Determine the (x, y) coordinate at the center of the cell enclosing the given text.  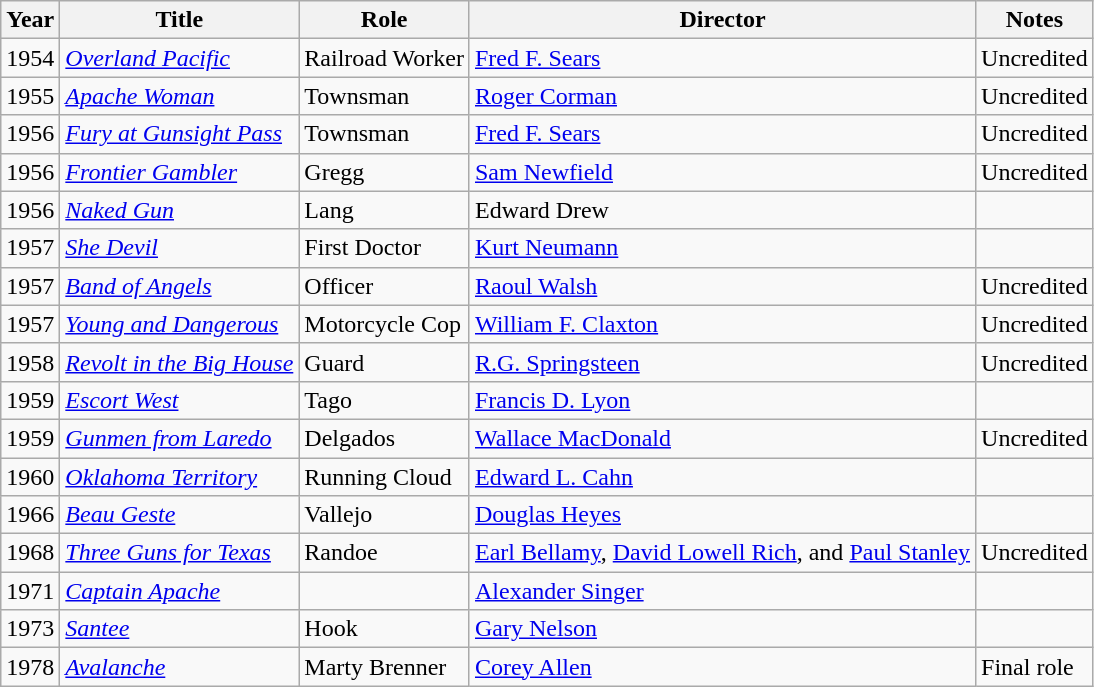
William F. Claxton (722, 324)
Captain Apache (180, 591)
1960 (30, 477)
Band of Angels (180, 286)
Earl Bellamy, David Lowell Rich, and Paul Stanley (722, 553)
Alexander Singer (722, 591)
Randoe (384, 553)
Santee (180, 629)
Beau Geste (180, 515)
1973 (30, 629)
Director (722, 20)
Notes (1035, 20)
Francis D. Lyon (722, 400)
Delgados (384, 438)
Roger Corman (722, 96)
Role (384, 20)
She Devil (180, 248)
Wallace MacDonald (722, 438)
1971 (30, 591)
Edward Drew (722, 210)
Three Guns for Texas (180, 553)
Kurt Neumann (722, 248)
Fury at Gunsight Pass (180, 134)
1968 (30, 553)
Gregg (384, 172)
Year (30, 20)
Vallejo (384, 515)
Naked Gun (180, 210)
Hook (384, 629)
Final role (1035, 667)
Gary Nelson (722, 629)
Tago (384, 400)
Motorcycle Cop (384, 324)
Apache Woman (180, 96)
Corey Allen (722, 667)
Title (180, 20)
Officer (384, 286)
Frontier Gambler (180, 172)
1966 (30, 515)
1954 (30, 58)
Guard (384, 362)
Douglas Heyes (722, 515)
Lang (384, 210)
Revolt in the Big House (180, 362)
Sam Newfield (722, 172)
1958 (30, 362)
Escort West (180, 400)
Running Cloud (384, 477)
Oklahoma Territory (180, 477)
Marty Brenner (384, 667)
1955 (30, 96)
1978 (30, 667)
R.G. Springsteen (722, 362)
Gunmen from Laredo (180, 438)
Avalanche (180, 667)
Overland Pacific (180, 58)
Raoul Walsh (722, 286)
Railroad Worker (384, 58)
Edward L. Cahn (722, 477)
First Doctor (384, 248)
Young and Dangerous (180, 324)
